Scan for the cell matching the given text and deliver its (x, y) coordinate at center. 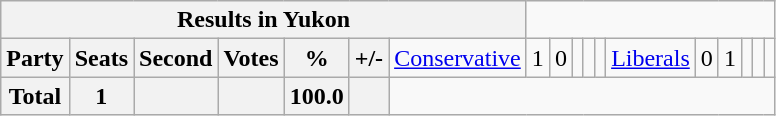
% (316, 58)
100.0 (316, 96)
Results in Yukon (264, 20)
Party (35, 58)
Conservative (458, 58)
Votes (251, 58)
Second (176, 58)
Liberals (651, 58)
Seats (101, 58)
Total (35, 96)
+/- (368, 58)
